For the text-containing cell, return its midpoint in [X, Y] coordinate format. 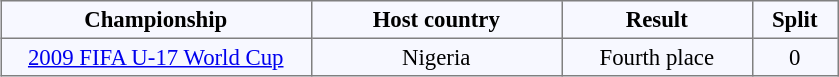
Fourth place [657, 57]
Championship [155, 20]
Nigeria [436, 57]
Split [795, 20]
Result [657, 20]
Host country [436, 20]
2009 FIFA U-17 World Cup [155, 57]
0 [795, 57]
